Capture the cell that displays the provided text and extract its (X, Y) central coordinate. 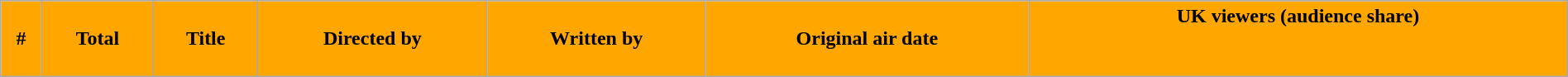
Directed by (372, 39)
# (22, 39)
Written by (596, 39)
Total (98, 39)
UK viewers (audience share) (1298, 39)
Title (205, 39)
Original air date (867, 39)
